Find where the given text appears and provide that cell's center as [x, y] coordinate. 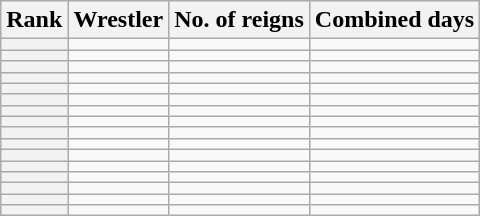
Wrestler [118, 20]
Rank [34, 20]
Combined days [394, 20]
No. of reigns [240, 20]
